Determine the (x, y) coordinate at the center of the cell enclosing the given text.  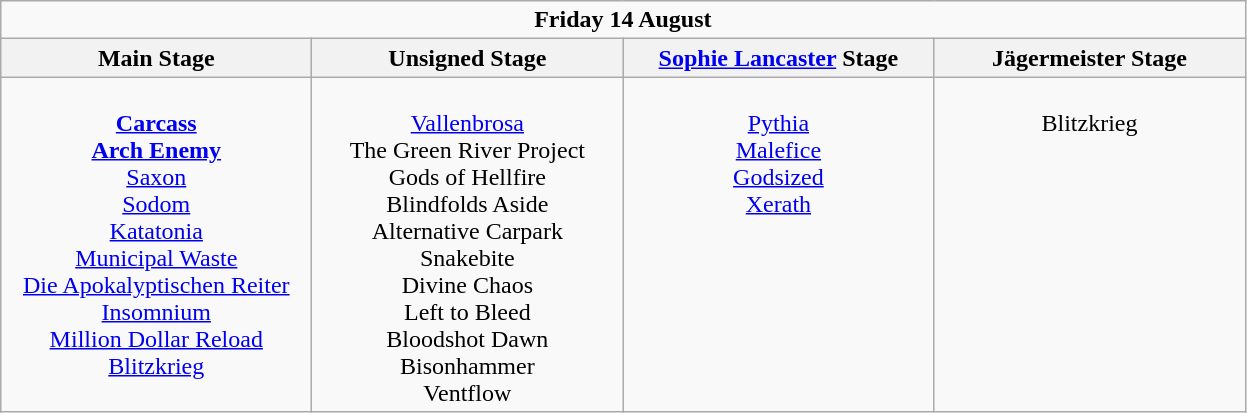
Blitzkrieg (1090, 244)
Carcass Arch Enemy Saxon Sodom Katatonia Municipal Waste Die Apokalyptischen Reiter Insomnium Million Dollar Reload Blitzkrieg (156, 244)
Friday 14 August (623, 20)
Pythia Malefice Godsized Xerath (778, 244)
Jägermeister Stage (1090, 58)
Sophie Lancaster Stage (778, 58)
Unsigned Stage (468, 58)
Main Stage (156, 58)
